Return the [X, Y] coordinate for the center point of the cell that contains the specified text.  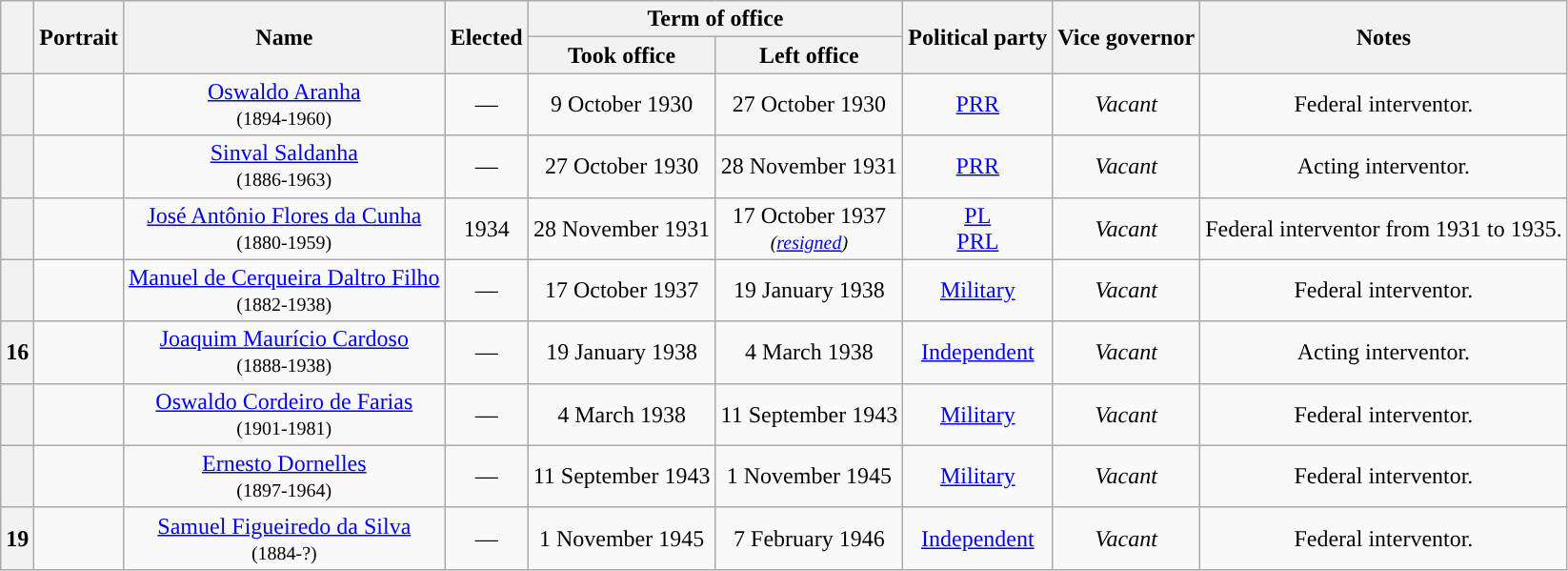
Term of office [715, 19]
Vice governor [1126, 37]
Joaquim Maurício Cardoso(1888-1938) [284, 353]
Name [284, 37]
16 [17, 353]
Left office [810, 55]
1934 [486, 229]
7 February 1946 [810, 538]
17 October 1937 [621, 290]
Samuel Figueiredo da Silva(1884-?) [284, 538]
Political party [977, 37]
Federal interventor from 1931 to 1935. [1384, 229]
17 October 1937(resigned) [810, 229]
Oswaldo Aranha(1894-1960) [284, 105]
Portrait [79, 37]
Manuel de Cerqueira Daltro Filho(1882-1938) [284, 290]
19 [17, 538]
9 October 1930 [621, 105]
Took office [621, 55]
Notes [1384, 37]
Ernesto Dornelles(1897-1964) [284, 477]
PLPRL [977, 229]
Elected [486, 37]
José Antônio Flores da Cunha(1880-1959) [284, 229]
Oswaldo Cordeiro de Farias(1901-1981) [284, 414]
Sinval Saldanha(1886-1963) [284, 166]
